Output the (x, y) coordinate of the center of the cell containing the given text.  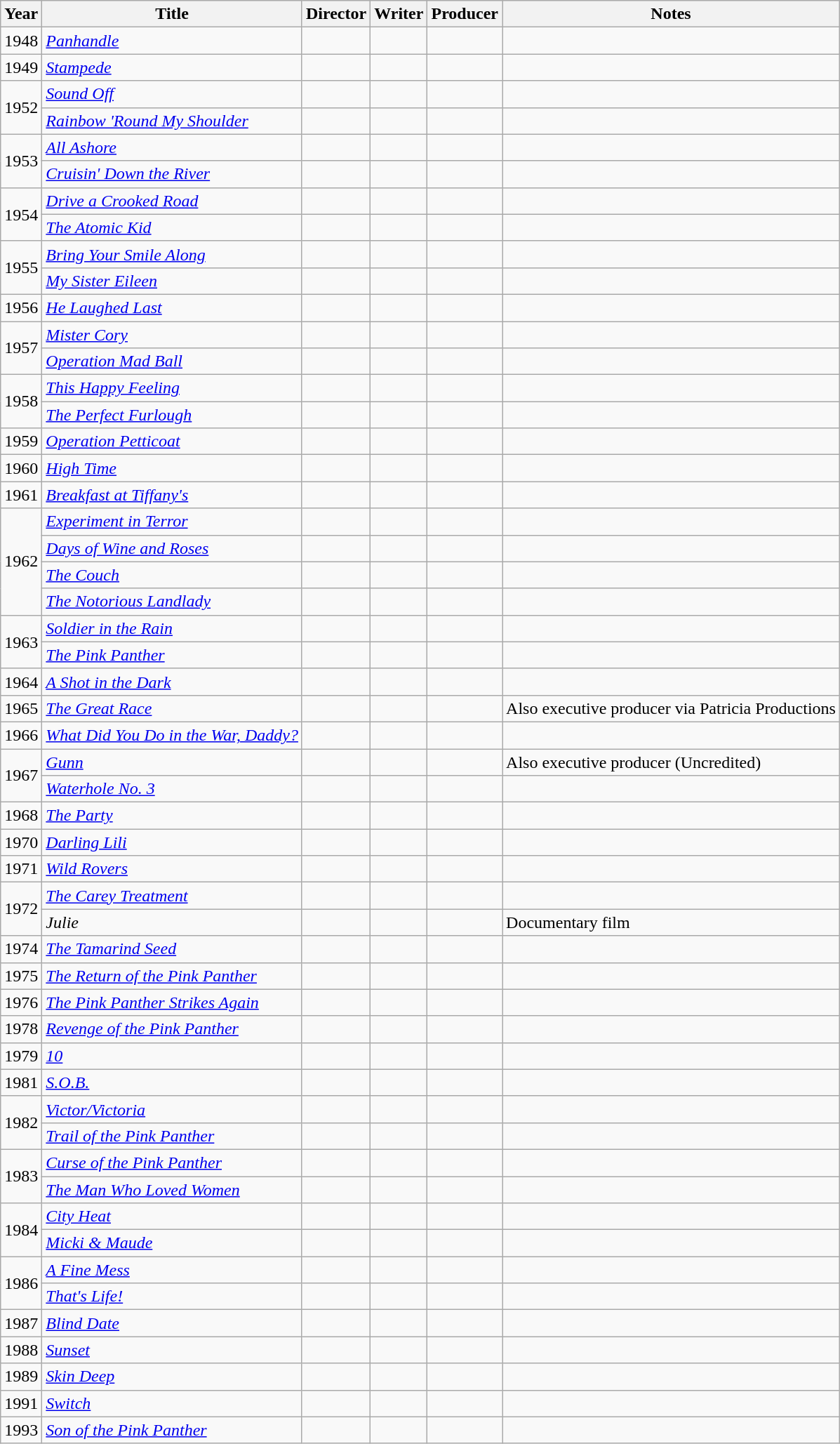
1991 (21, 1403)
Sunset (173, 1350)
1971 (21, 869)
1967 (21, 775)
Director (335, 14)
The Return of the Pink Panther (173, 976)
The Pink Panther Strikes Again (173, 1002)
Title (173, 14)
Curse of the Pink Panther (173, 1163)
Son of the Pink Panther (173, 1430)
Stampede (173, 67)
1970 (21, 842)
The Perfect Furlough (173, 415)
1956 (21, 307)
My Sister Eileen (173, 281)
1989 (21, 1377)
10 (173, 1056)
1949 (21, 67)
1986 (21, 1283)
Revenge of the Pink Panther (173, 1029)
1948 (21, 41)
1993 (21, 1430)
1966 (21, 735)
Experiment in Terror (173, 522)
1976 (21, 1002)
All Ashore (173, 147)
The Tamarind Seed (173, 949)
1978 (21, 1029)
1957 (21, 348)
The Great Race (173, 708)
A Shot in the Dark (173, 682)
1979 (21, 1056)
Darling Lili (173, 842)
Breakfast at Tiffany's (173, 495)
What Did You Do in the War, Daddy? (173, 735)
He Laughed Last (173, 307)
1962 (21, 562)
Sound Off (173, 94)
1959 (21, 442)
A Fine Mess (173, 1270)
1963 (21, 642)
The Atomic Kid (173, 227)
Drive a Crooked Road (173, 201)
City Heat (173, 1217)
Writer (399, 14)
The Man Who Loved Women (173, 1190)
1960 (21, 468)
Blind Date (173, 1323)
Also executive producer (Uncredited) (671, 762)
1975 (21, 976)
The Couch (173, 575)
Waterhole No. 3 (173, 789)
The Notorious Landlady (173, 602)
1981 (21, 1082)
The Party (173, 816)
1982 (21, 1122)
Notes (671, 14)
1984 (21, 1230)
1972 (21, 909)
Wild Rovers (173, 869)
That's Life! (173, 1297)
1954 (21, 214)
The Pink Panther (173, 655)
1964 (21, 682)
1968 (21, 816)
1961 (21, 495)
1965 (21, 708)
Panhandle (173, 41)
Days of Wine and Roses (173, 548)
Mister Cory (173, 335)
Operation Mad Ball (173, 362)
Year (21, 14)
Trail of the Pink Panther (173, 1136)
Operation Petticoat (173, 442)
S.O.B. (173, 1082)
1987 (21, 1323)
1988 (21, 1350)
This Happy Feeling (173, 388)
Micki & Maude (173, 1243)
Soldier in the Rain (173, 628)
Bring Your Smile Along (173, 254)
Gunn (173, 762)
Producer (465, 14)
1955 (21, 267)
Rainbow 'Round My Shoulder (173, 121)
High Time (173, 468)
Also executive producer via Patricia Productions (671, 708)
Switch (173, 1403)
Documentary film (671, 922)
1983 (21, 1176)
Victor/Victoria (173, 1109)
1974 (21, 949)
The Carey Treatment (173, 896)
1953 (21, 161)
Julie (173, 922)
1958 (21, 402)
Cruisin' Down the River (173, 174)
Skin Deep (173, 1377)
1952 (21, 107)
